For the text-containing cell, return its midpoint in [X, Y] coordinate format. 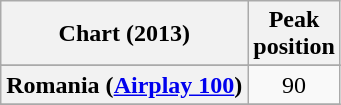
Chart (2013) [124, 34]
Romania (Airplay 100) [124, 85]
Peakposition [294, 34]
90 [294, 85]
